Detect which cell encompasses the target text, then output its (X, Y) center coordinate. 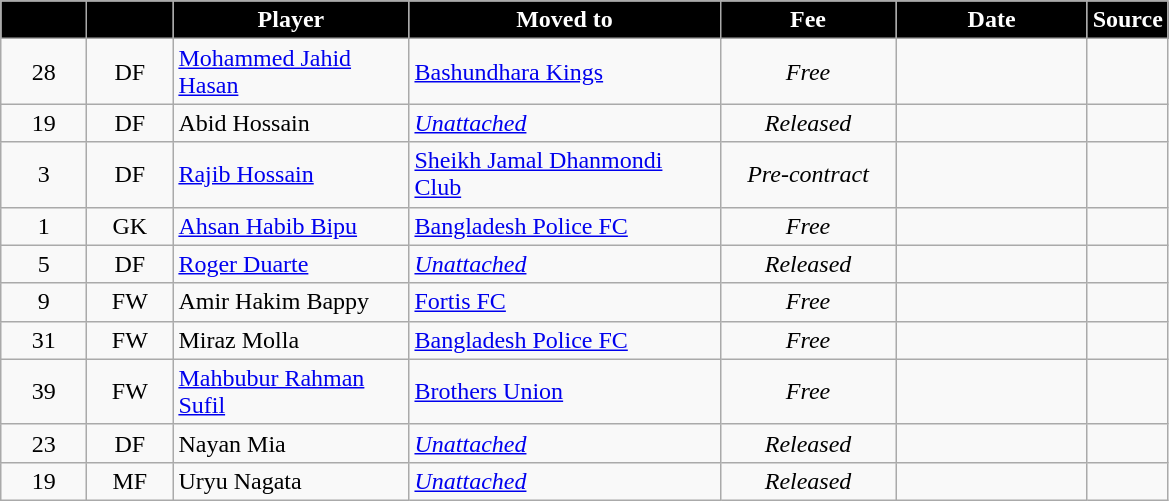
Abid Hossain (291, 123)
5 (44, 264)
Mahbubur Rahman Sufil (291, 392)
3 (44, 174)
28 (44, 72)
Brothers Union (564, 392)
9 (44, 302)
Uryu Nagata (291, 481)
Source (1128, 20)
Rajib Hossain (291, 174)
Miraz Molla (291, 340)
23 (44, 443)
Ahsan Habib Bipu (291, 226)
1 (44, 226)
Bashundhara Kings (564, 72)
Sheikh Jamal Dhanmondi Club (564, 174)
Moved to (564, 20)
Nayan Mia (291, 443)
Fortis FC (564, 302)
39 (44, 392)
Pre-contract (808, 174)
Mohammed Jahid Hasan (291, 72)
Amir Hakim Bappy (291, 302)
Date (992, 20)
Player (291, 20)
Fee (808, 20)
31 (44, 340)
GK (130, 226)
MF (130, 481)
Roger Duarte (291, 264)
